Pinpoint the cell where the given text exists, returning its [X, Y] midpoint coordinate. 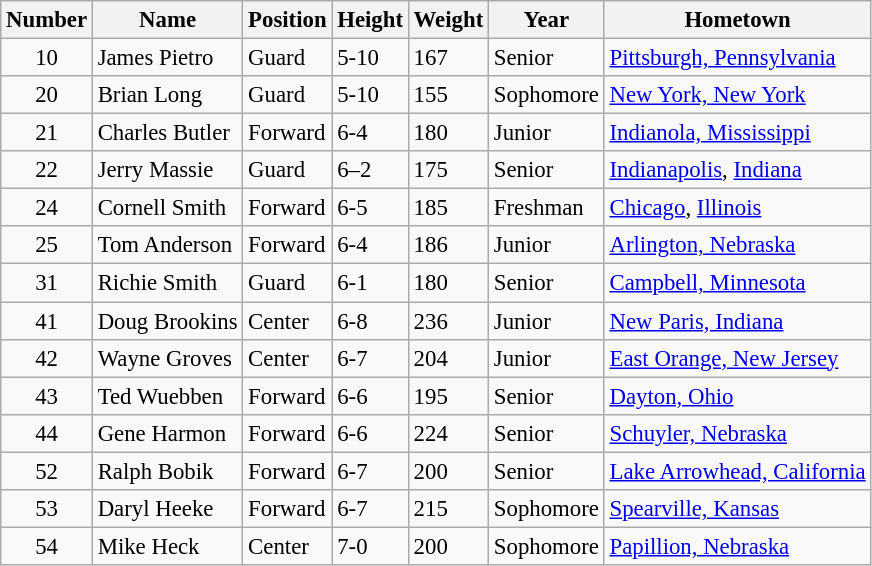
22 [47, 170]
53 [47, 509]
185 [448, 208]
195 [448, 396]
Doug Brookins [167, 321]
Campbell, Minnesota [738, 283]
43 [47, 396]
25 [47, 245]
Pittsburgh, Pennsylvania [738, 58]
236 [448, 321]
175 [448, 170]
Name [167, 20]
Indianola, Mississippi [738, 133]
41 [47, 321]
Ted Wuebben [167, 396]
Spearville, Kansas [738, 509]
Freshman [547, 208]
31 [47, 283]
20 [47, 95]
Charles Butler [167, 133]
44 [47, 433]
New York, New York [738, 95]
215 [448, 509]
42 [47, 358]
Richie Smith [167, 283]
Number [47, 20]
Position [288, 20]
155 [448, 95]
Schuyler, Nebraska [738, 433]
6-5 [370, 208]
Cornell Smith [167, 208]
Indianapolis, Indiana [738, 170]
6-8 [370, 321]
Ralph Bobik [167, 471]
52 [47, 471]
21 [47, 133]
Wayne Groves [167, 358]
Year [547, 20]
167 [448, 58]
Tom Anderson [167, 245]
James Pietro [167, 58]
Papillion, Nebraska [738, 546]
Lake Arrowhead, California [738, 471]
10 [47, 58]
54 [47, 546]
New Paris, Indiana [738, 321]
Jerry Massie [167, 170]
Brian Long [167, 95]
East Orange, New Jersey [738, 358]
204 [448, 358]
Weight [448, 20]
7-0 [370, 546]
Daryl Heeke [167, 509]
6-1 [370, 283]
Dayton, Ohio [738, 396]
Mike Heck [167, 546]
Chicago, Illinois [738, 208]
224 [448, 433]
186 [448, 245]
Hometown [738, 20]
24 [47, 208]
6–2 [370, 170]
Arlington, Nebraska [738, 245]
Gene Harmon [167, 433]
Height [370, 20]
